Output the [X, Y] coordinate of the center of the cell containing the given text.  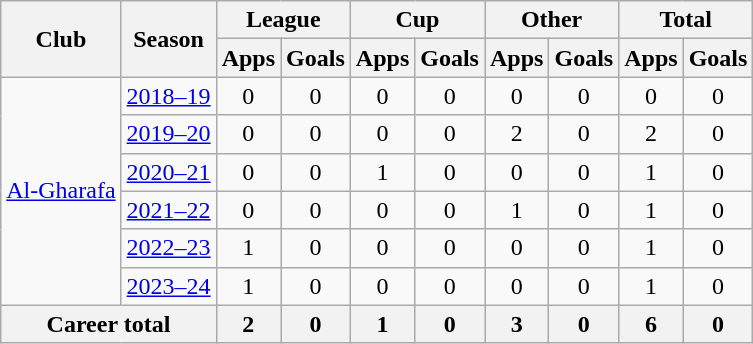
2022–23 [168, 248]
3 [516, 324]
Club [61, 39]
2023–24 [168, 286]
Season [168, 39]
2020–21 [168, 172]
6 [651, 324]
Total [686, 20]
Cup [417, 20]
Career total [108, 324]
Al-Gharafa [61, 191]
2019–20 [168, 134]
2018–19 [168, 96]
2021–22 [168, 210]
Other [551, 20]
League [283, 20]
